Detect which cell encompasses the target text, then output its (x, y) center coordinate. 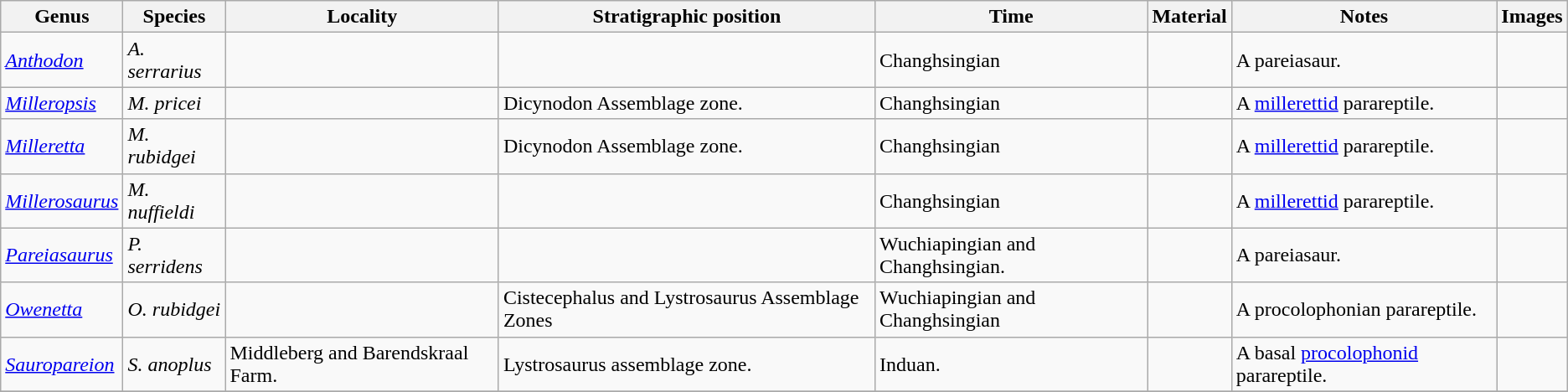
Genus (62, 17)
Cistecephalus and Lystrosaurus Assemblage Zones (687, 310)
Owenetta (62, 310)
Stratigraphic position (687, 17)
M. pricei (174, 103)
P. serridens (174, 255)
A. serrarius (174, 60)
Induan. (1010, 364)
Wuchiapingian and Changhsingian (1010, 310)
Material (1189, 17)
Images (1532, 17)
Milleropsis (62, 103)
A procolophonian parareptile. (1364, 310)
Millerosaurus (62, 201)
Species (174, 17)
Lystrosaurus assemblage zone. (687, 364)
Wuchiapingian and Changhsingian. (1010, 255)
Locality (362, 17)
Pareiasaurus (62, 255)
Anthodon (62, 60)
M. rubidgei (174, 146)
Middleberg and Barendskraal Farm. (362, 364)
Notes (1364, 17)
Time (1010, 17)
M. nuffieldi (174, 201)
Sauropareion (62, 364)
A basal procolophonid parareptile. (1364, 364)
O. rubidgei (174, 310)
Milleretta (62, 146)
S. anoplus (174, 364)
